Output the (x, y) coordinate of the center of the cell containing the given text.  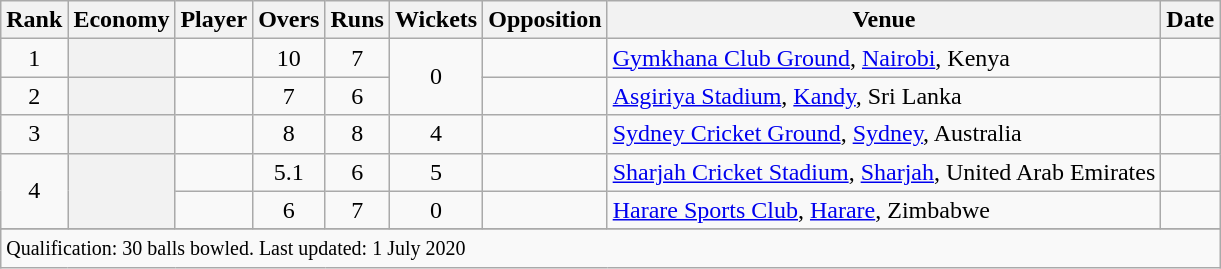
2 (34, 96)
Date (1190, 20)
Sydney Cricket Ground, Sydney, Australia (884, 134)
Opposition (545, 20)
Qualification: 30 balls bowled. Last updated: 1 July 2020 (610, 248)
Economy (122, 20)
Player (214, 20)
Runs (357, 20)
5 (436, 172)
Venue (884, 20)
Rank (34, 20)
Harare Sports Club, Harare, Zimbabwe (884, 210)
Wickets (436, 20)
5.1 (289, 172)
3 (34, 134)
Asgiriya Stadium, Kandy, Sri Lanka (884, 96)
10 (289, 58)
Sharjah Cricket Stadium, Sharjah, United Arab Emirates (884, 172)
Gymkhana Club Ground, Nairobi, Kenya (884, 58)
1 (34, 58)
Overs (289, 20)
